Return [X, Y] of the center of cell containing provided text 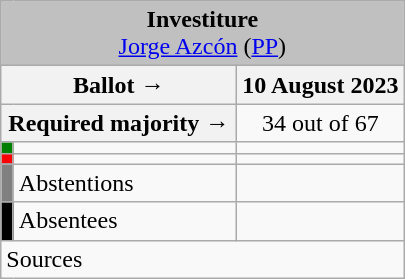
34 out of 67 [320, 123]
Sources [202, 259]
InvestitureJorge Azcón (PP) [202, 34]
Ballot → [119, 85]
Absentees [125, 221]
Abstentions [125, 183]
Required majority → [119, 123]
10 August 2023 [320, 85]
